Identify which cell holds the provided text, then report its [X, Y] central coordinate. 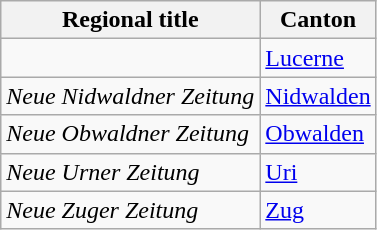
Neue Obwaldner Zeitung [130, 134]
Obwalden [318, 134]
Lucerne [318, 58]
Canton [318, 20]
Neue Zuger Zeitung [130, 210]
Nidwalden [318, 96]
Regional title [130, 20]
Uri [318, 172]
Zug [318, 210]
Neue Urner Zeitung [130, 172]
Neue Nidwaldner Zeitung [130, 96]
